Scan for the cell matching the given text and deliver its (x, y) coordinate at center. 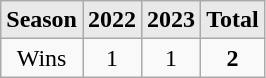
2022 (112, 20)
2 (233, 58)
Total (233, 20)
2023 (172, 20)
Season (42, 20)
Wins (42, 58)
